Scan for the cell matching the given text and deliver its [x, y] coordinate at center. 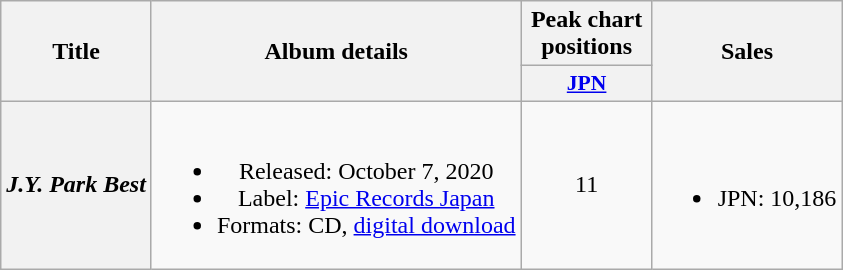
Title [76, 52]
J.Y. Park Best [76, 184]
Album details [336, 52]
Peak chart positions [586, 34]
JPN: 10,186 [747, 184]
11 [586, 184]
JPN [586, 84]
Sales [747, 52]
Released: October 7, 2020Label: Epic Records JapanFormats: CD, digital download [336, 184]
